Pinpoint the cell where the given text exists, returning its [x, y] midpoint coordinate. 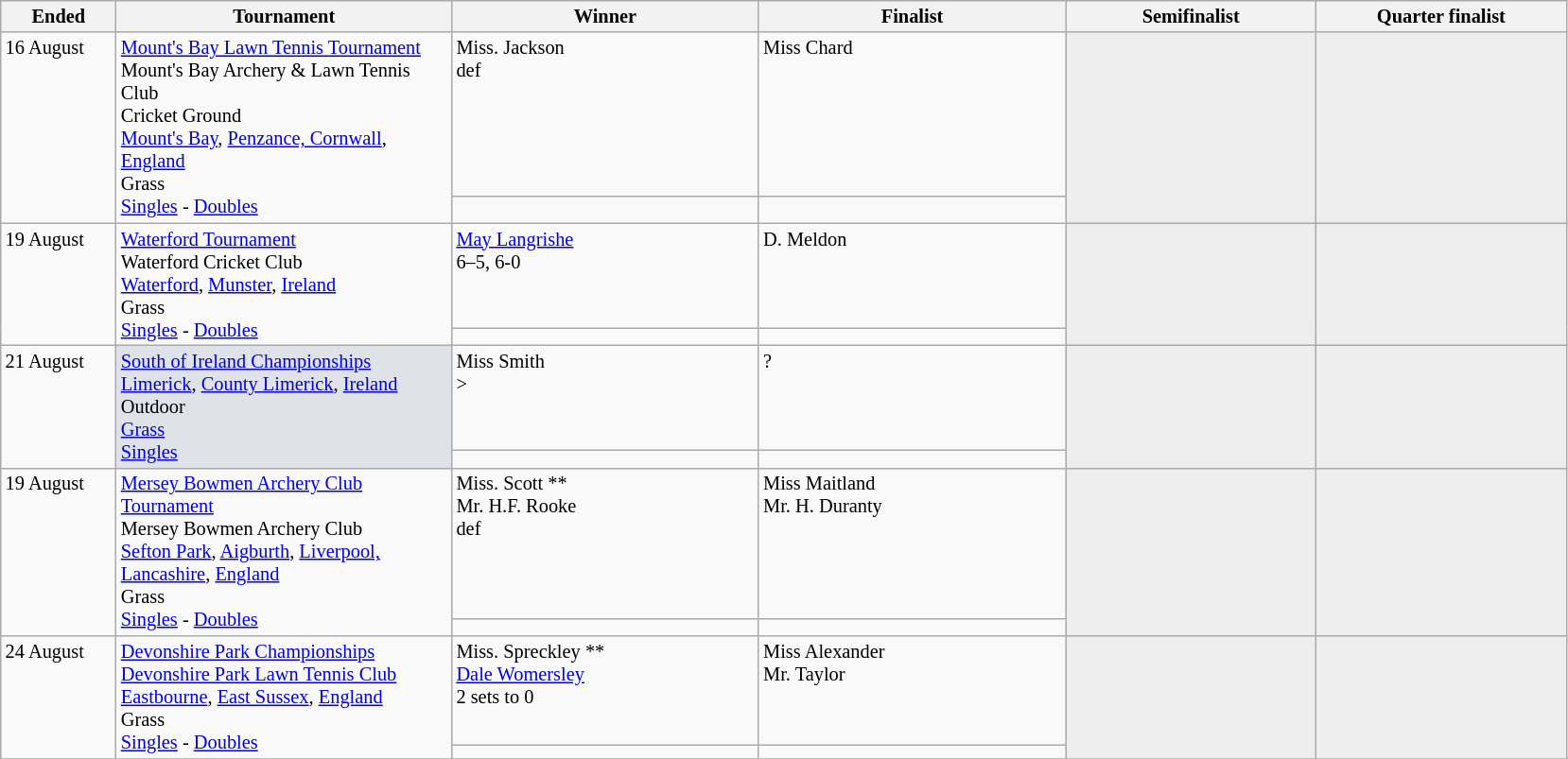
Mount's Bay Lawn Tennis TournamentMount's Bay Archery & Lawn Tennis Club Cricket GroundMount's Bay, Penzance, Cornwall, EnglandGrassSingles - Doubles [284, 128]
Miss Maitland Mr. H. Duranty [912, 543]
Miss. Jacksondef [605, 113]
Quarter finalist [1441, 16]
21 August [59, 406]
Miss Alexander Mr. Taylor [912, 691]
D. Meldon [912, 276]
Semifinalist [1192, 16]
South of Ireland ChampionshipsLimerick, County Limerick, IrelandOutdoorGrassSingles [284, 406]
Winner [605, 16]
16 August [59, 128]
Mersey Bowmen Archery Club TournamentMersey Bowmen Archery ClubSefton Park, Aigburth, Liverpool, Lancashire, EnglandGrassSingles - Doubles [284, 552]
? [912, 397]
Miss. Spreckley ** Dale Womersley2 sets to 0 [605, 691]
Miss Smith > [605, 397]
24 August [59, 698]
May Langrishe 6–5, 6-0 [605, 276]
Miss. Scott ** Mr. H.F. Rookedef [605, 543]
Finalist [912, 16]
Miss Chard [912, 113]
Tournament [284, 16]
Ended [59, 16]
Devonshire Park ChampionshipsDevonshire Park Lawn Tennis ClubEastbourne, East Sussex, EnglandGrassSingles - Doubles [284, 698]
Waterford TournamentWaterford Cricket ClubWaterford, Munster, IrelandGrassSingles - Doubles [284, 285]
